For the text-containing cell, return its midpoint in (X, Y) coordinate format. 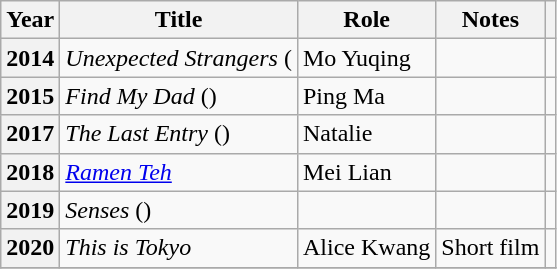
Notes (490, 20)
2018 (30, 172)
Senses () (179, 210)
Mo Yuqing (366, 58)
Unexpected Strangers ( (179, 58)
Title (179, 20)
Alice Kwang (366, 248)
Year (30, 20)
2019 (30, 210)
2017 (30, 134)
The Last Entry () (179, 134)
Mei Lian (366, 172)
Ping Ma (366, 96)
Find My Dad () (179, 96)
This is Tokyo (179, 248)
2015 (30, 96)
2020 (30, 248)
Ramen Teh (179, 172)
Role (366, 20)
Natalie (366, 134)
2014 (30, 58)
Short film (490, 248)
